For the text-containing cell, return its midpoint in [X, Y] coordinate format. 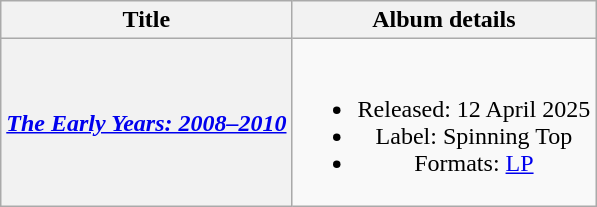
Title [146, 20]
Released: 12 April 2025Label: Spinning Top Formats: LP [444, 122]
Album details [444, 20]
The Early Years: 2008–2010 [146, 122]
